From the cell containing the given text, extract its center point as (x, y) coordinate. 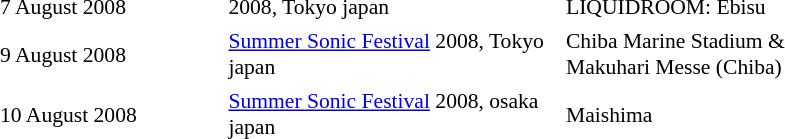
Summer Sonic Festival 2008, Tokyo japan (392, 54)
